Return the [X, Y] coordinate for the center point of the cell that contains the specified text.  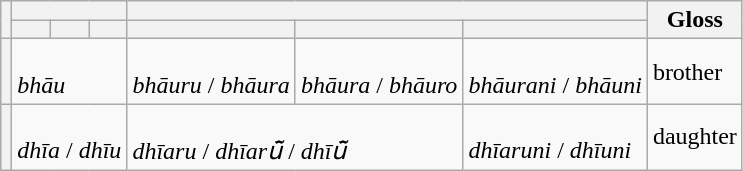
bhāurani / bhāuni [555, 72]
dhīaruni / dhīuni [555, 138]
bhāu [70, 72]
bhāuru / bhāura [211, 72]
daughter [694, 138]
dhīaru / dhīarū̃ / dhīū̃ [295, 138]
dhīa / dhīu [70, 138]
Gloss [694, 20]
bhāura / bhāuro [379, 72]
brother [694, 72]
